Capture the cell that displays the provided text and extract its (x, y) central coordinate. 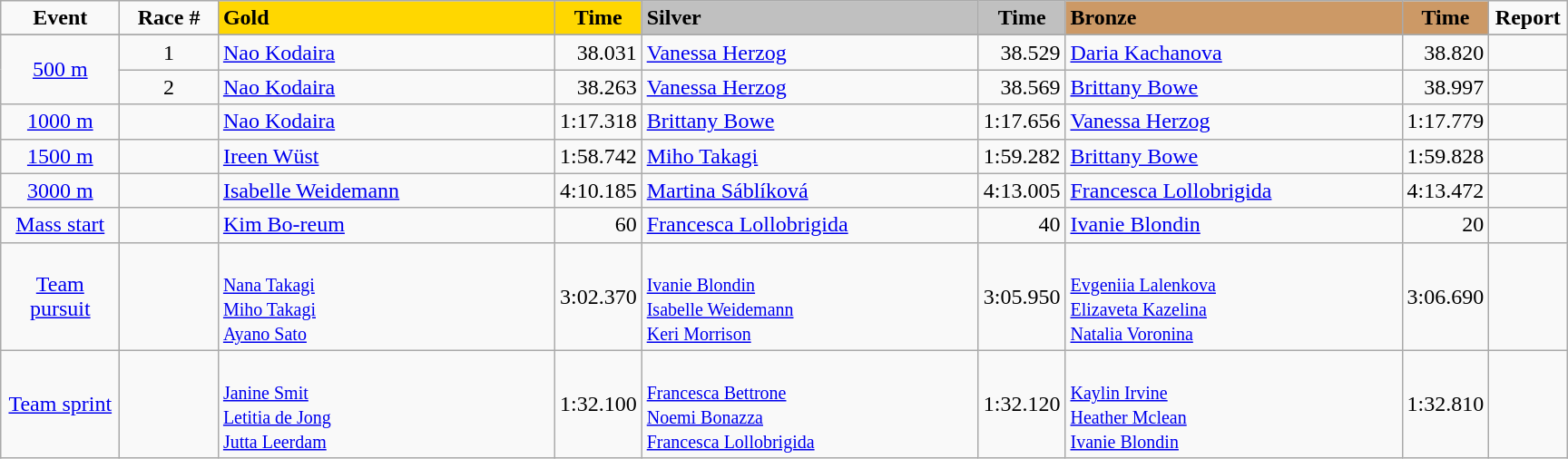
Bronze (1234, 18)
4:10.185 (598, 190)
Nana TakagiMiho TakagiAyano Sato (387, 296)
Isabelle Weidemann (387, 190)
38.529 (1022, 53)
Ivanie BlondinIsabelle WeidemannKeri Morrison (809, 296)
Kaylin IrvineHeather McleanIvanie Blondin (1234, 405)
Race # (169, 18)
60 (598, 225)
Event (60, 18)
3:05.950 (1022, 296)
1:32.100 (598, 405)
1:32.810 (1445, 405)
4:13.005 (1022, 190)
Silver (809, 18)
Kim Bo-reum (387, 225)
38.820 (1445, 53)
Miho Takagi (809, 156)
1:59.828 (1445, 156)
1:17.318 (598, 122)
Janine SmitLetitia de JongJutta Leerdam (387, 405)
38.263 (598, 87)
20 (1445, 225)
38.569 (1022, 87)
500 m (60, 70)
Ireen Wüst (387, 156)
1000 m (60, 122)
3:06.690 (1445, 296)
Martina Sáblíková (809, 190)
1:59.282 (1022, 156)
Ivanie Blondin (1234, 225)
1500 m (60, 156)
1 (169, 53)
Team pursuit (60, 296)
1:17.779 (1445, 122)
3000 m (60, 190)
1:17.656 (1022, 122)
Evgeniia LalenkovaElizaveta KazelinaNatalia Voronina (1234, 296)
38.031 (598, 53)
38.997 (1445, 87)
Daria Kachanova (1234, 53)
1:32.120 (1022, 405)
Francesca BettroneNoemi BonazzaFrancesca Lollobrigida (809, 405)
Report (1528, 18)
Team sprint (60, 405)
4:13.472 (1445, 190)
Gold (387, 18)
2 (169, 87)
1:58.742 (598, 156)
40 (1022, 225)
Mass start (60, 225)
3:02.370 (598, 296)
